Return the (X, Y) coordinate for the center point of the cell that contains the specified text.  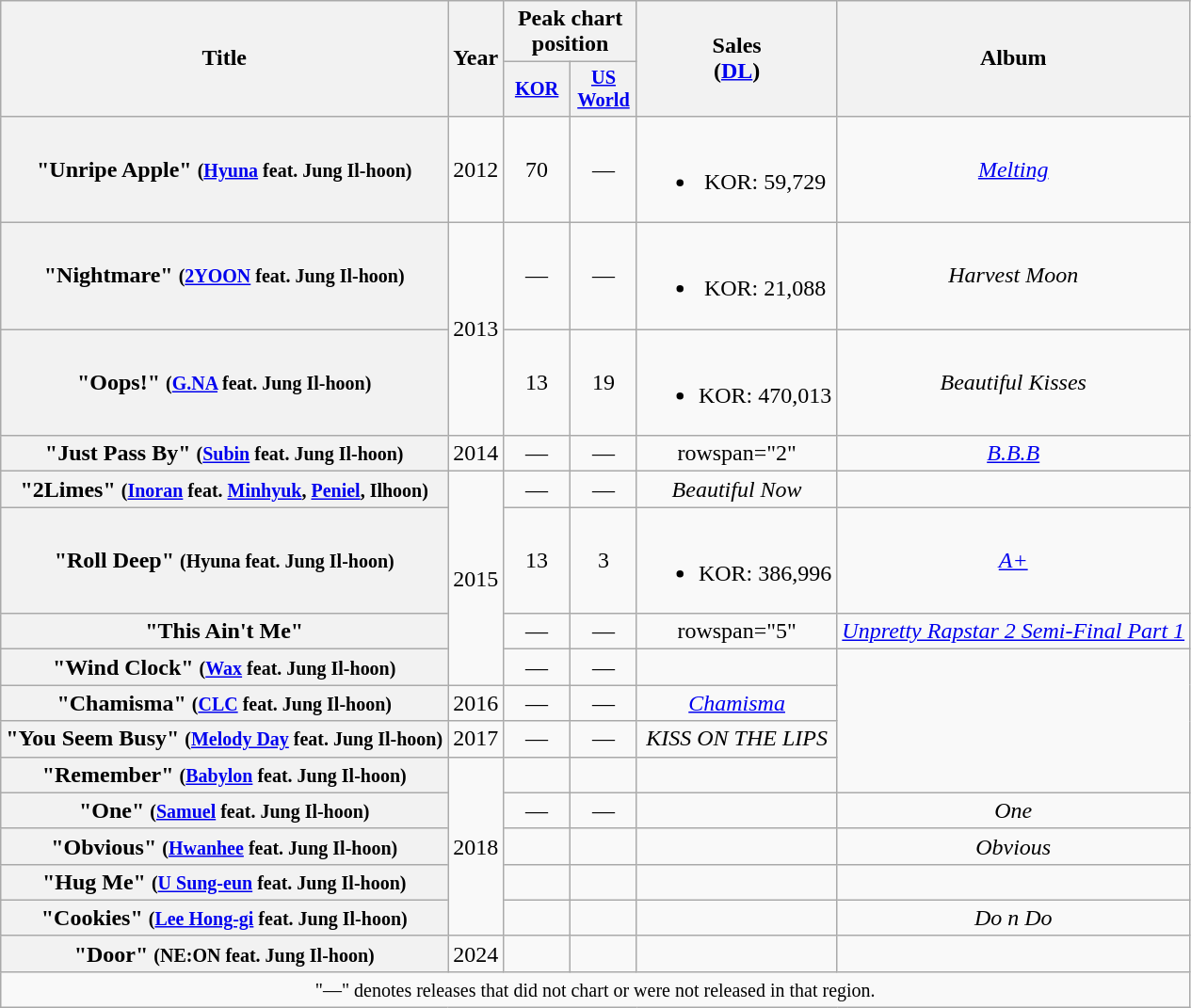
"Cookies" (Lee Hong-gi feat. Jung Il-hoon) (224, 918)
Peak chart position (571, 32)
"One" (Samuel feat. Jung Il-hoon) (224, 810)
2024 (476, 953)
One (1013, 810)
Harvest Moon (1013, 277)
2017 (476, 739)
Sales(DL) (736, 58)
KISS ON THE LIPS (736, 739)
KOR (537, 89)
KOR: 21,088 (736, 277)
"Remember" (Babylon feat. Jung Il-hoon) (224, 775)
Melting (1013, 169)
rowspan="5" (736, 632)
USWorld (604, 89)
Unpretty Rapstar 2 Semi-Final Part 1 (1013, 632)
"Unripe Apple" (Hyuna feat. Jung Il-hoon) (224, 169)
2018 (476, 846)
Album (1013, 58)
"Hug Me" (U Sung-eun feat. Jung Il-hoon) (224, 882)
"Wind Clock" (Wax feat. Jung Il-hoon) (224, 667)
KOR: 470,013 (736, 382)
"2Limes" (Inoran feat. Minhyuk, Peniel, Ilhoon) (224, 489)
"You Seem Busy" (Melody Day feat. Jung Il-hoon) (224, 739)
"Obvious" (Hwanhee feat. Jung Il-hoon) (224, 846)
2012 (476, 169)
Year (476, 58)
2014 (476, 454)
Beautiful Kisses (1013, 382)
Do n Do (1013, 918)
KOR: 59,729 (736, 169)
Obvious (1013, 846)
"Nightmare" (2YOON feat. Jung Il-hoon) (224, 277)
"Door" (NE:ON feat. Jung Il-hoon) (224, 953)
"Just Pass By" (Subin feat. Jung Il-hoon) (224, 454)
"—" denotes releases that did not chart or were not released in that region. (595, 989)
2015 (476, 578)
"Roll Deep" (Hyuna feat. Jung Il-hoon) (224, 561)
70 (537, 169)
Beautiful Now (736, 489)
Title (224, 58)
"Chamisma" (CLC feat. Jung Il-hoon) (224, 703)
Chamisma (736, 703)
19 (604, 382)
A+ (1013, 561)
2016 (476, 703)
3 (604, 561)
B.B.B (1013, 454)
KOR: 386,996 (736, 561)
rowspan="2" (736, 454)
"This Ain't Me" (224, 632)
"Oops!" (G.NA feat. Jung Il-hoon) (224, 382)
2013 (476, 329)
